Find where the given text appears and provide that cell's center as (x, y) coordinate. 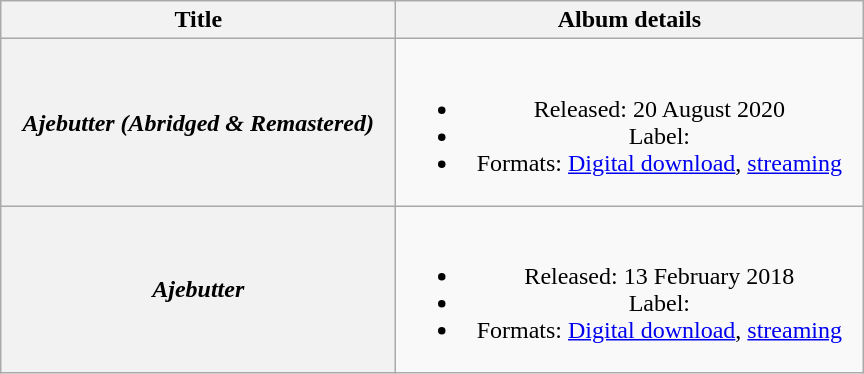
Released: 20 August 2020Label:Formats: Digital download, streaming (630, 122)
Ajebutter (Abridged & Remastered) (198, 122)
Title (198, 20)
Ajebutter (198, 290)
Released: 13 February 2018Label:Formats: Digital download, streaming (630, 290)
Album details (630, 20)
